Detect which cell encompasses the target text, then output its (X, Y) center coordinate. 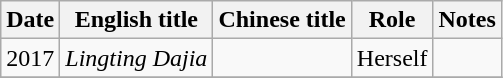
Chinese title (282, 20)
Lingting Dajia (136, 58)
2017 (30, 58)
Herself (392, 58)
Date (30, 20)
Role (392, 20)
English title (136, 20)
Notes (467, 20)
